Extract the (x, y) coordinate from the center of the cell holding the provided text.  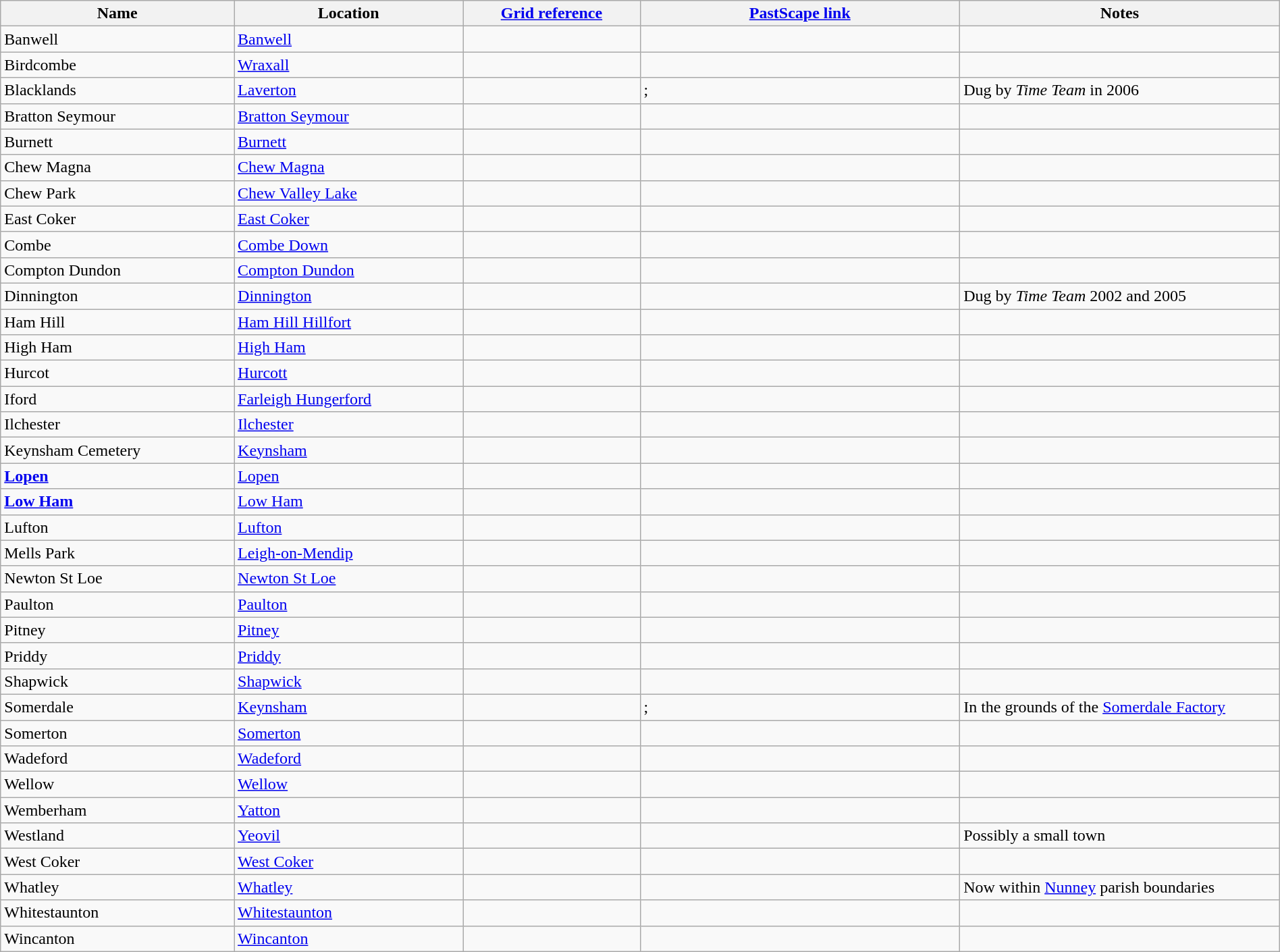
Possibly a small town (1120, 836)
Farleigh Hungerford (348, 399)
Chew Park (117, 193)
Hurcott (348, 373)
Keynsham Cemetery (117, 450)
Wraxall (348, 65)
Now within Nunney parish boundaries (1120, 887)
Somerdale (117, 707)
Ham Hill (117, 322)
Blacklands (117, 90)
Grid reference (552, 14)
Laverton (348, 90)
Hurcot (117, 373)
Ham Hill Hillfort (348, 322)
Wemberham (117, 810)
Combe Down (348, 244)
Westland (117, 836)
Notes (1120, 14)
Iford (117, 399)
Combe (117, 244)
Birdcombe (117, 65)
Yatton (348, 810)
In the grounds of the Somerdale Factory (1120, 707)
PastScape link (800, 14)
Dug by Time Team in 2006 (1120, 90)
Chew Valley Lake (348, 193)
Yeovil (348, 836)
Mells Park (117, 553)
Name (117, 14)
Location (348, 14)
Leigh-on-Mendip (348, 553)
Dug by Time Team 2002 and 2005 (1120, 296)
